Locate the cell with the specified text and output its (x, y) center coordinate. 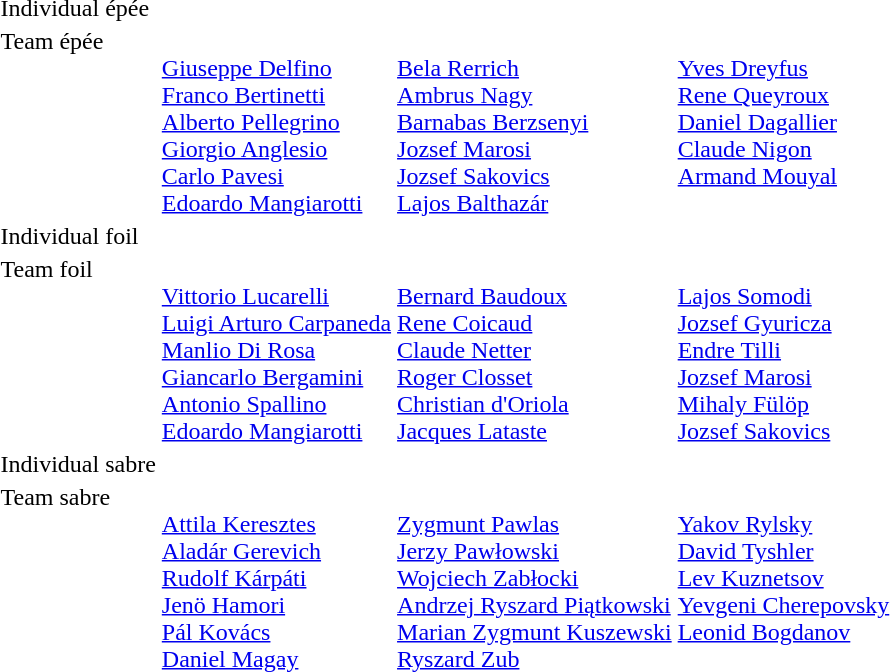
Giuseppe DelfinoFranco BertinettiAlberto PellegrinoGiorgio AnglesioCarlo PavesiEdoardo Mangiarotti (276, 122)
Vittorio LucarelliLuigi Arturo CarpanedaManlio Di RosaGiancarlo BergaminiAntonio SpallinoEdoardo Mangiarotti (276, 350)
Bernard BaudouxRene CoicaudClaude NetterRoger ClossetChristian d'OriolaJacques Lataste (535, 350)
Bela RerrichAmbrus NagyBarnabas BerzsenyiJozsef MarosiJozsef SakovicsLajos Balthazár (535, 122)
